Locate the cell with the specified text and output its [x, y] center coordinate. 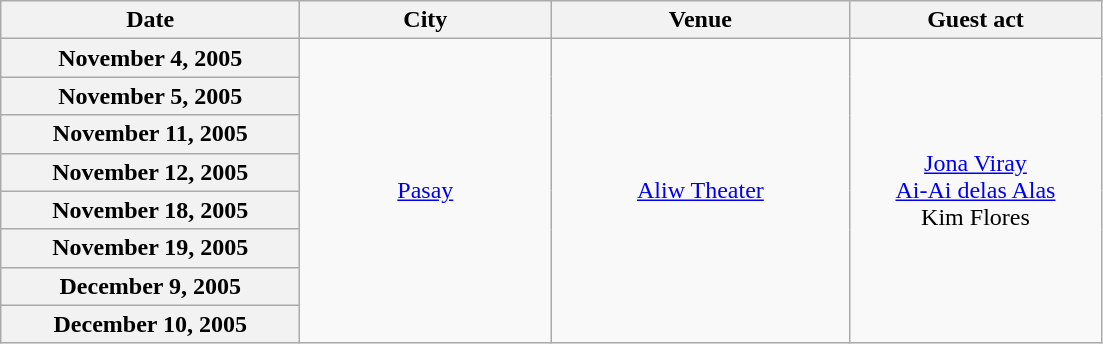
November 11, 2005 [150, 134]
Aliw Theater [700, 191]
Date [150, 20]
November 4, 2005 [150, 58]
November 19, 2005 [150, 248]
November 18, 2005 [150, 210]
December 9, 2005 [150, 286]
Guest act [976, 20]
City [426, 20]
November 12, 2005 [150, 172]
December 10, 2005 [150, 324]
Jona VirayAi-Ai delas AlasKim Flores [976, 191]
Pasay [426, 191]
November 5, 2005 [150, 96]
Venue [700, 20]
